Return the (x, y) coordinate for the center point of the cell that contains the specified text.  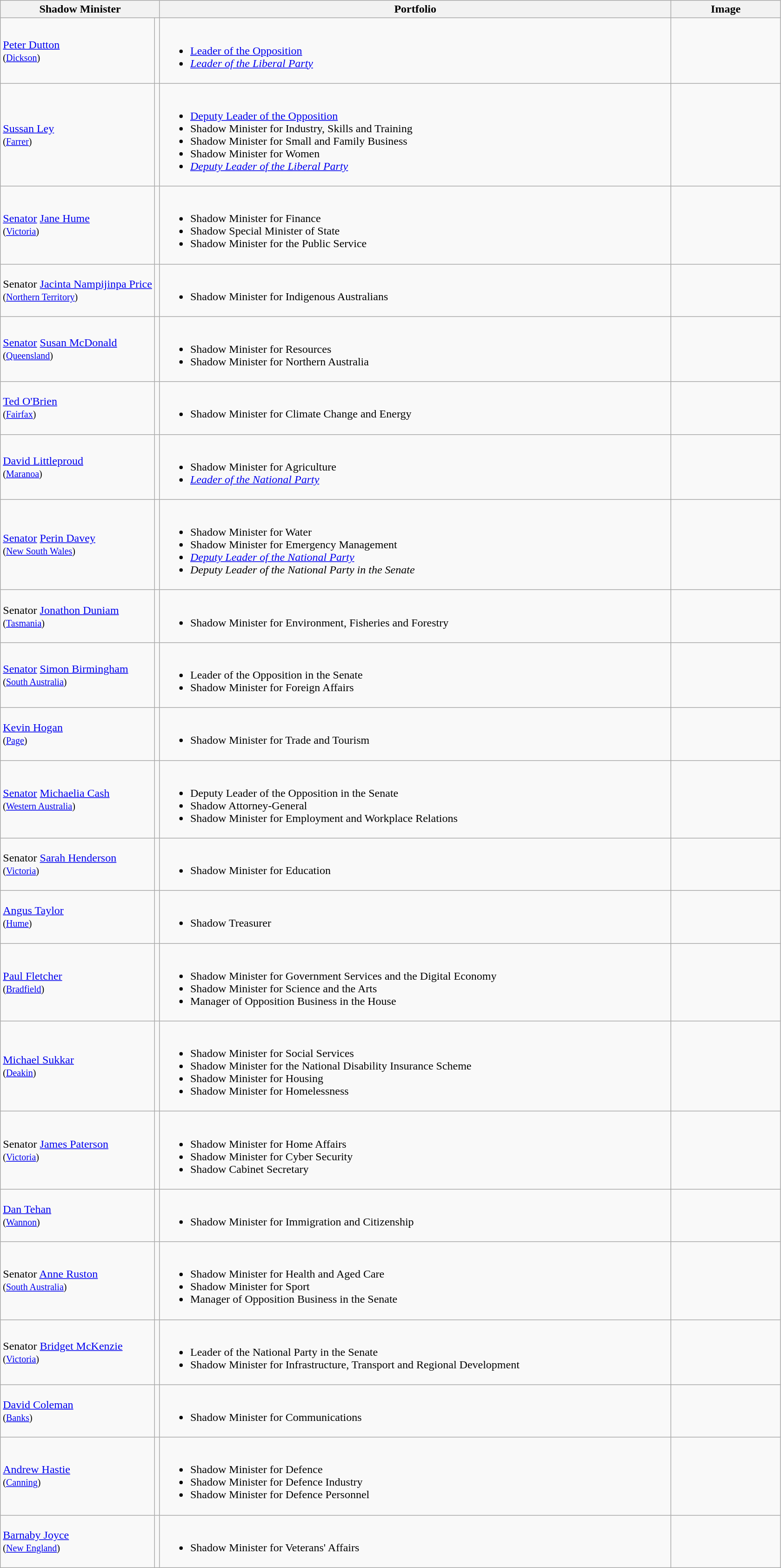
Peter Dutton (Dickson) (78, 51)
Senator Perin Davey(New South Wales) (78, 545)
Shadow Minister for Veterans' Affairs (415, 1541)
Leader of the National Party in the SenateShadow Minister for Infrastructure, Transport and Regional Development (415, 1352)
Shadow Treasurer (415, 917)
Senator Anne Ruston(South Australia) (78, 1281)
Shadow Minister (80, 9)
Paul Fletcher (Bradfield) (78, 982)
Senator Susan McDonald(Queensland) (78, 349)
Shadow Minister for Climate Change and Energy (415, 408)
Image (726, 9)
Barnaby Joyce (New England) (78, 1541)
Senator Sarah Henderson(Victoria) (78, 865)
Shadow Minister for Indigenous Australians (415, 290)
Shadow Minister for Immigration and Citizenship (415, 1216)
Shadow Minister for Government Services and the Digital EconomyShadow Minister for Science and the ArtsManager of Opposition Business in the House (415, 982)
Shadow Minister for FinanceShadow Special Minister of StateShadow Minister for the Public Service (415, 225)
Senator Jacinta Nampijinpa Price (Northern Territory) (78, 290)
Senator James Paterson(Victoria) (78, 1151)
Senator Jonathon Duniam(Tasmania) (78, 616)
Dan Tehan (Wannon) (78, 1216)
Senator Bridget McKenzie(Victoria) (78, 1352)
Andrew Hastie (Canning) (78, 1476)
Shadow Minister for Trade and Tourism (415, 734)
Portfolio (415, 9)
Senator Michaelia Cash(Western Australia) (78, 800)
Shadow Minister for Communications (415, 1411)
David Littleproud (Maranoa) (78, 467)
Shadow Minister for Health and Aged CareShadow Minister for SportManager of Opposition Business in the Senate (415, 1281)
Kevin Hogan (Page) (78, 734)
Shadow Minister for AgricultureLeader of the National Party (415, 467)
Ted O'Brien (Fairfax) (78, 408)
Angus Taylor (Hume) (78, 917)
Leader of the OppositionLeader of the Liberal Party (415, 51)
Deputy Leader of the Opposition in the SenateShadow Attorney-GeneralShadow Minister for Employment and Workplace Relations (415, 800)
Shadow Minister for Education (415, 865)
Shadow Minister for Environment, Fisheries and Forestry (415, 616)
Shadow Minister for WaterShadow Minister for Emergency ManagementDeputy Leader of the National PartyDeputy Leader of the National Party in the Senate (415, 545)
Shadow Minister for ResourcesShadow Minister for Northern Australia (415, 349)
Shadow Minister for DefenceShadow Minister for Defence IndustryShadow Minister for Defence Personnel (415, 1476)
David Coleman (Banks) (78, 1411)
Michael Sukkar (Deakin) (78, 1066)
Leader of the Opposition in the SenateShadow Minister for Foreign Affairs (415, 675)
Shadow Minister for Home AffairsShadow Minister for Cyber SecurityShadow Cabinet Secretary (415, 1151)
Sussan Ley (Farrer) (78, 135)
Senator Simon Birmingham(South Australia) (78, 675)
Senator Jane Hume (Victoria) (78, 225)
